Pinpoint the cell where the given text exists, returning its [x, y] midpoint coordinate. 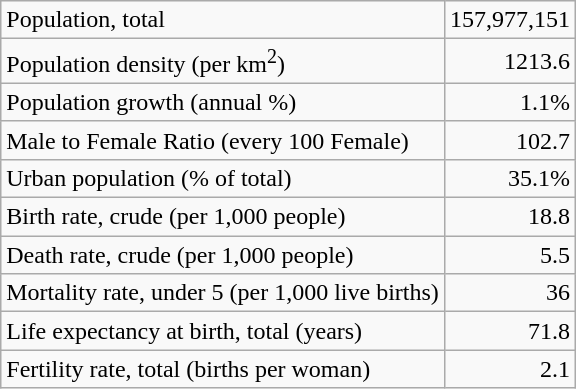
Death rate, crude (per 1,000 people) [223, 255]
71.8 [510, 331]
Population growth (annual %) [223, 102]
35.1% [510, 178]
1213.6 [510, 62]
Fertility rate, total (births per woman) [223, 369]
Mortality rate, under 5 (per 1,000 live births) [223, 293]
1.1% [510, 102]
102.7 [510, 140]
157,977,151 [510, 20]
Male to Female Ratio (every 100 Female) [223, 140]
Birth rate, crude (per 1,000 people) [223, 217]
Urban population (% of total) [223, 178]
Life expectancy at birth, total (years) [223, 331]
18.8 [510, 217]
Population density (per km2) [223, 62]
36 [510, 293]
2.1 [510, 369]
Population, total [223, 20]
5.5 [510, 255]
